Search for the cell housing the specified text and yield its [x, y] center coordinate. 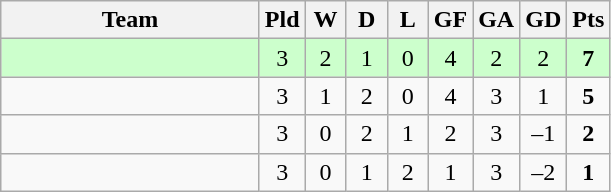
GA [496, 20]
GF [450, 20]
L [408, 20]
Pts [588, 20]
W [326, 20]
Pld [282, 20]
GD [544, 20]
D [366, 20]
7 [588, 58]
Team [130, 20]
–1 [544, 134]
–2 [544, 172]
5 [588, 96]
